Locate the cell with the specified text and output its (x, y) center coordinate. 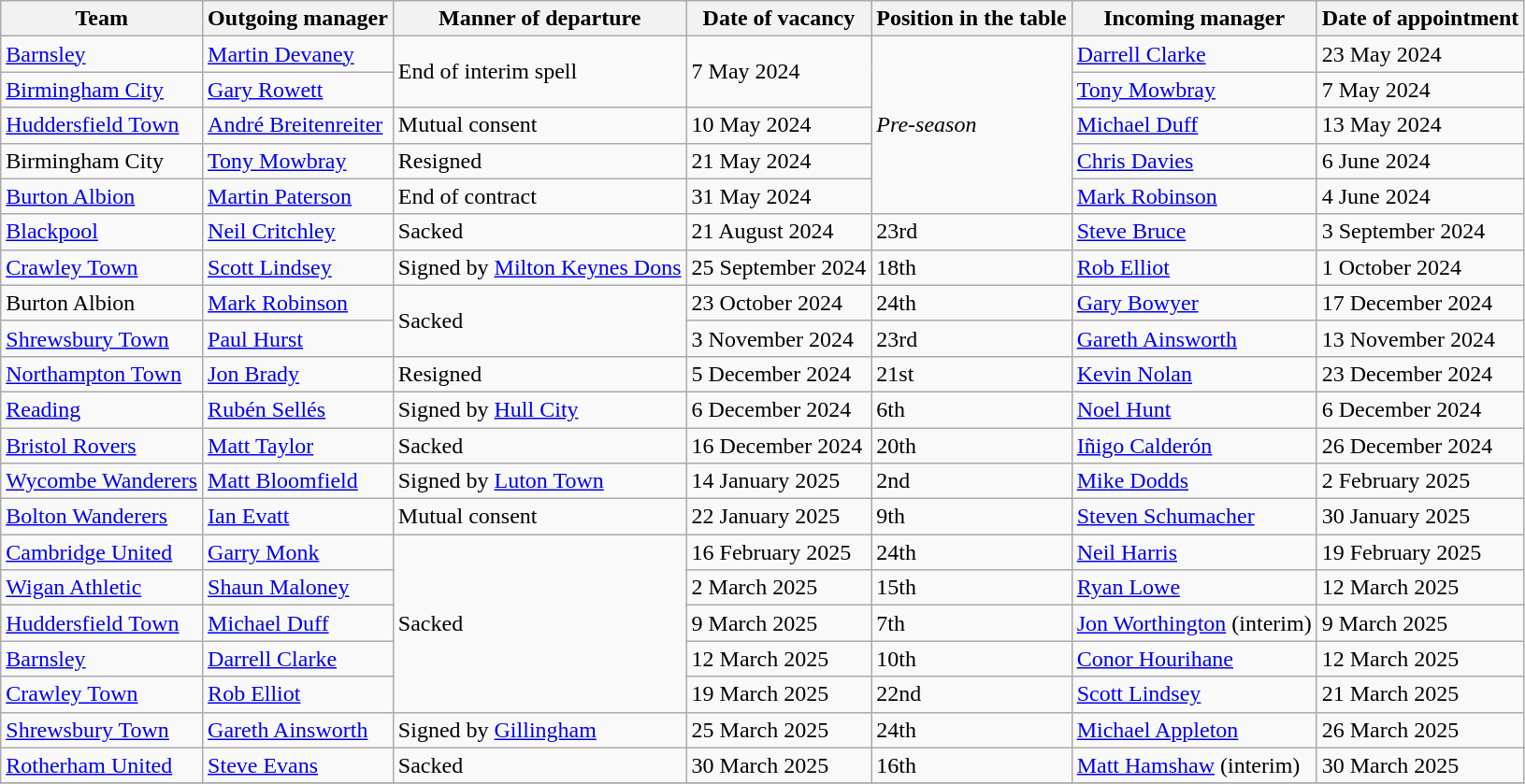
14 January 2025 (779, 481)
Rubén Sellés (298, 409)
End of interim spell (540, 72)
22nd (971, 694)
19 March 2025 (779, 694)
Reading (102, 409)
Signed by Milton Keynes Dons (540, 267)
13 May 2024 (1420, 125)
Garry Monk (298, 552)
26 December 2024 (1420, 446)
Martin Paterson (298, 196)
2 February 2025 (1420, 481)
Northampton Town (102, 374)
Iñigo Calderón (1194, 446)
21 May 2024 (779, 161)
Pre-season (971, 125)
Steven Schumacher (1194, 517)
Ian Evatt (298, 517)
Manner of departure (540, 19)
21 March 2025 (1420, 694)
4 June 2024 (1420, 196)
Steve Bruce (1194, 232)
Michael Appleton (1194, 730)
Gary Bowyer (1194, 303)
Cambridge United (102, 552)
16 December 2024 (779, 446)
Steve Evans (298, 765)
Wycombe Wanderers (102, 481)
André Breitenreiter (298, 125)
Kevin Nolan (1194, 374)
Shaun Maloney (298, 588)
6 June 2024 (1420, 161)
Noel Hunt (1194, 409)
22 January 2025 (779, 517)
Neil Critchley (298, 232)
10th (971, 659)
Jon Brady (298, 374)
30 January 2025 (1420, 517)
Wigan Athletic (102, 588)
Blackpool (102, 232)
End of contract (540, 196)
Ryan Lowe (1194, 588)
3 November 2024 (779, 338)
23 October 2024 (779, 303)
25 March 2025 (779, 730)
Incoming manager (1194, 19)
Matt Bloomfield (298, 481)
25 September 2024 (779, 267)
1 October 2024 (1420, 267)
Signed by Hull City (540, 409)
Date of appointment (1420, 19)
6th (971, 409)
19 February 2025 (1420, 552)
23 May 2024 (1420, 54)
Rotherham United (102, 765)
21 August 2024 (779, 232)
13 November 2024 (1420, 338)
23 December 2024 (1420, 374)
Matt Taylor (298, 446)
Paul Hurst (298, 338)
9th (971, 517)
Martin Devaney (298, 54)
2 March 2025 (779, 588)
Chris Davies (1194, 161)
Outgoing manager (298, 19)
Team (102, 19)
10 May 2024 (779, 125)
Gary Rowett (298, 90)
Mike Dodds (1194, 481)
Matt Hamshaw (interim) (1194, 765)
15th (971, 588)
Signed by Luton Town (540, 481)
7th (971, 623)
Signed by Gillingham (540, 730)
17 December 2024 (1420, 303)
21st (971, 374)
5 December 2024 (779, 374)
16 February 2025 (779, 552)
18th (971, 267)
Position in the table (971, 19)
Neil Harris (1194, 552)
Conor Hourihane (1194, 659)
Date of vacancy (779, 19)
Bristol Rovers (102, 446)
Bolton Wanderers (102, 517)
Jon Worthington (interim) (1194, 623)
16th (971, 765)
31 May 2024 (779, 196)
20th (971, 446)
26 March 2025 (1420, 730)
2nd (971, 481)
3 September 2024 (1420, 232)
